Pinpoint the cell where the given text exists, returning its [x, y] midpoint coordinate. 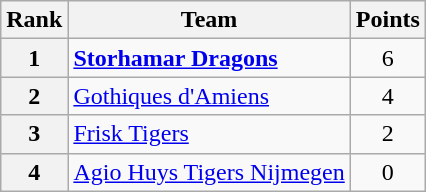
1 [34, 58]
Gothiques d'Amiens [209, 96]
6 [388, 58]
Agio Huys Tigers Nijmegen [209, 172]
Storhamar Dragons [209, 58]
Frisk Tigers [209, 134]
Points [388, 20]
Team [209, 20]
3 [34, 134]
0 [388, 172]
Rank [34, 20]
